Return (x, y) of the center of cell containing provided text 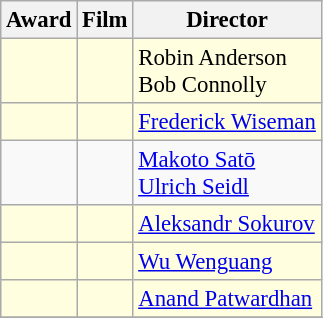
Film (105, 20)
Makoto Satō Ulrich Seidl (227, 174)
Aleksandr Sokurov (227, 224)
Director (227, 20)
Frederick Wiseman (227, 122)
Award (39, 20)
Robin Anderson Bob Connolly (227, 72)
Wu Wenguang (227, 262)
Anand Patwardhan (227, 299)
